Search for the cell housing the specified text and yield its [X, Y] center coordinate. 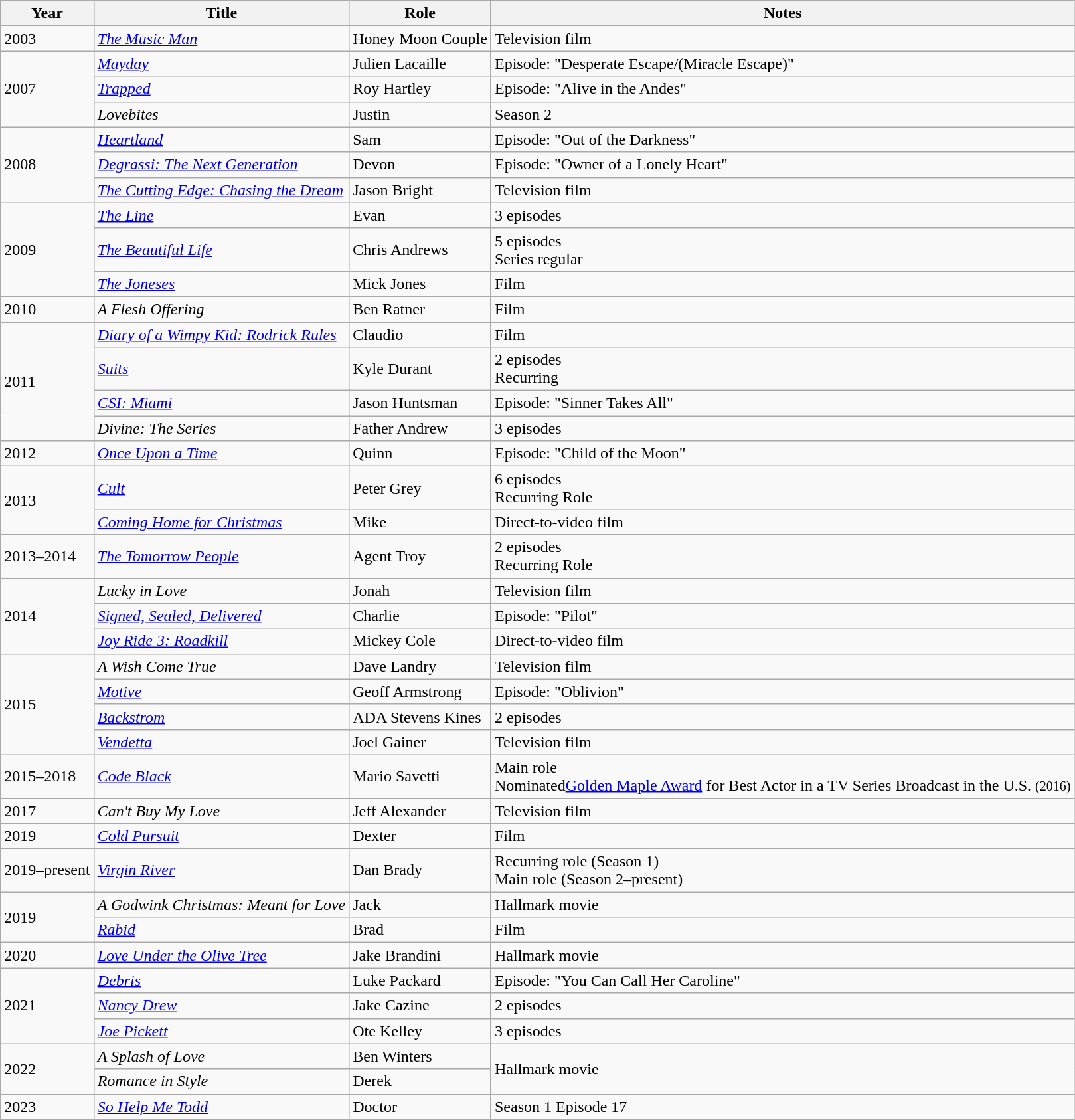
Dexter [420, 836]
Cult [222, 488]
Sam [420, 140]
A Flesh Offering [222, 309]
Luke Packard [420, 980]
Quinn [420, 454]
Julien Lacaille [420, 64]
Suits [222, 369]
Brad [420, 930]
Backstrom [222, 717]
2015–2018 [47, 776]
Mike [420, 522]
Mick Jones [420, 284]
Trapped [222, 89]
2020 [47, 955]
Episode: "Child of the Moon" [782, 454]
Joel Gainer [420, 742]
2023 [47, 1107]
Can't Buy My Love [222, 811]
Role [420, 13]
Geoff Armstrong [420, 692]
Jeff Alexander [420, 811]
Jason Bright [420, 190]
5 episodesSeries regular [782, 250]
Recurring role (Season 1)Main role (Season 2–present) [782, 870]
Love Under the Olive Tree [222, 955]
Title [222, 13]
Episode: "Sinner Takes All" [782, 403]
Diary of a Wimpy Kid: Rodrick Rules [222, 334]
A Wish Come True [222, 666]
2014 [47, 616]
2 episodesRecurring Role [782, 557]
Dan Brady [420, 870]
ADA Stevens Kines [420, 717]
2013 [47, 501]
Mario Savetti [420, 776]
Jake Cazine [420, 1006]
The Beautiful Life [222, 250]
The Joneses [222, 284]
Episode: "Out of the Darkness" [782, 140]
Degrassi: The Next Generation [222, 165]
Devon [420, 165]
Signed, Sealed, Delivered [222, 616]
Joe Pickett [222, 1031]
The Music Man [222, 39]
Mayday [222, 64]
Ben Winters [420, 1056]
2013–2014 [47, 557]
The Cutting Edge: Chasing the Dream [222, 190]
2012 [47, 454]
Jonah [420, 591]
Honey Moon Couple [420, 39]
So Help Me Todd [222, 1107]
Peter Grey [420, 488]
Once Upon a Time [222, 454]
Romance in Style [222, 1081]
Debris [222, 980]
2010 [47, 309]
Episode: "Owner of a Lonely Heart" [782, 165]
Jason Huntsman [420, 403]
Season 1 Episode 17 [782, 1107]
Cold Pursuit [222, 836]
The Tomorrow People [222, 557]
6 episodesRecurring Role [782, 488]
Nancy Drew [222, 1006]
Code Black [222, 776]
Heartland [222, 140]
Evan [420, 215]
Claudio [420, 334]
2017 [47, 811]
A Godwink Christmas: Meant for Love [222, 905]
Joy Ride 3: Roadkill [222, 641]
Justin [420, 114]
Lovebites [222, 114]
Motive [222, 692]
Derek [420, 1081]
Main roleNominatedGolden Maple Award for Best Actor in a TV Series Broadcast in the U.S. (2016) [782, 776]
2008 [47, 165]
Chris Andrews [420, 250]
2007 [47, 89]
Virgin River [222, 870]
Episode: "You Can Call Her Caroline" [782, 980]
Dave Landry [420, 666]
2019–present [47, 870]
Lucky in Love [222, 591]
Agent Troy [420, 557]
Mickey Cole [420, 641]
2009 [47, 250]
2021 [47, 1006]
Jake Brandini [420, 955]
Father Andrew [420, 428]
Rabid [222, 930]
A Splash of Love [222, 1056]
2 episodesRecurring [782, 369]
Coming Home for Christmas [222, 522]
Ben Ratner [420, 309]
2011 [47, 381]
Notes [782, 13]
Episode: "Alive in the Andes" [782, 89]
Vendetta [222, 742]
2022 [47, 1069]
Episode: "Oblivion" [782, 692]
The Line [222, 215]
Divine: The Series [222, 428]
Ote Kelley [420, 1031]
Episode: "Desperate Escape/(Miracle Escape)" [782, 64]
Episode: "Pilot" [782, 616]
2015 [47, 704]
Kyle Durant [420, 369]
2003 [47, 39]
Season 2 [782, 114]
Doctor [420, 1107]
CSI: Miami [222, 403]
Jack [420, 905]
Charlie [420, 616]
Year [47, 13]
Roy Hartley [420, 89]
